Extract the (X, Y) coordinate from the center of the cell holding the provided text.  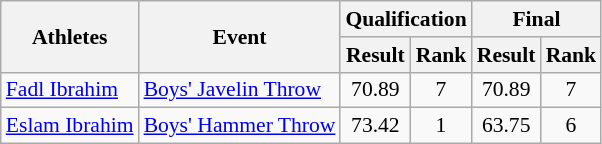
Boys' Javelin Throw (240, 90)
Eslam Ibrahim (70, 126)
Fadl Ibrahim (70, 90)
Athletes (70, 36)
Event (240, 36)
1 (440, 126)
73.42 (375, 126)
Final (536, 19)
Qualification (406, 19)
6 (572, 126)
Boys' Hammer Throw (240, 126)
63.75 (506, 126)
